Capture the cell that displays the provided text and extract its (x, y) central coordinate. 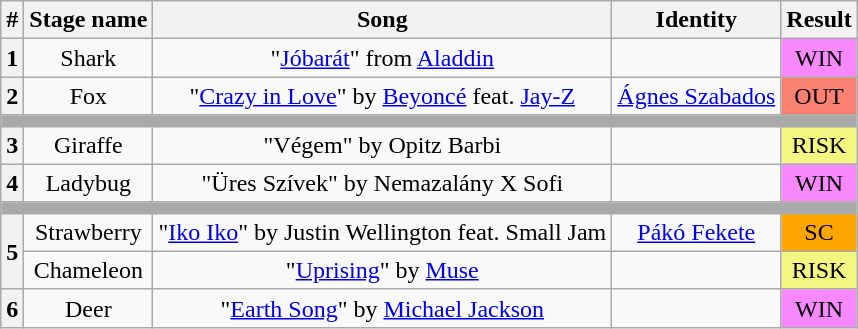
Identity (696, 20)
Ladybug (88, 183)
Shark (88, 58)
"Végem" by Opitz Barbi (382, 145)
6 (12, 308)
Strawberry (88, 232)
2 (12, 96)
3 (12, 145)
Stage name (88, 20)
# (12, 20)
Result (819, 20)
"Jóbarát" from Aladdin (382, 58)
"Earth Song" by Michael Jackson (382, 308)
Ágnes Szabados (696, 96)
"Crazy in Love" by Beyoncé feat. Jay-Z (382, 96)
Fox (88, 96)
Pákó Fekete (696, 232)
1 (12, 58)
Chameleon (88, 270)
4 (12, 183)
"Iko Iko" by Justin Wellington feat. Small Jam (382, 232)
Deer (88, 308)
"Uprising" by Muse (382, 270)
Giraffe (88, 145)
SC (819, 232)
"Üres Szívek" by Nemazalány X Sofi (382, 183)
Song (382, 20)
OUT (819, 96)
5 (12, 251)
